Capture the cell that displays the provided text and extract its (x, y) central coordinate. 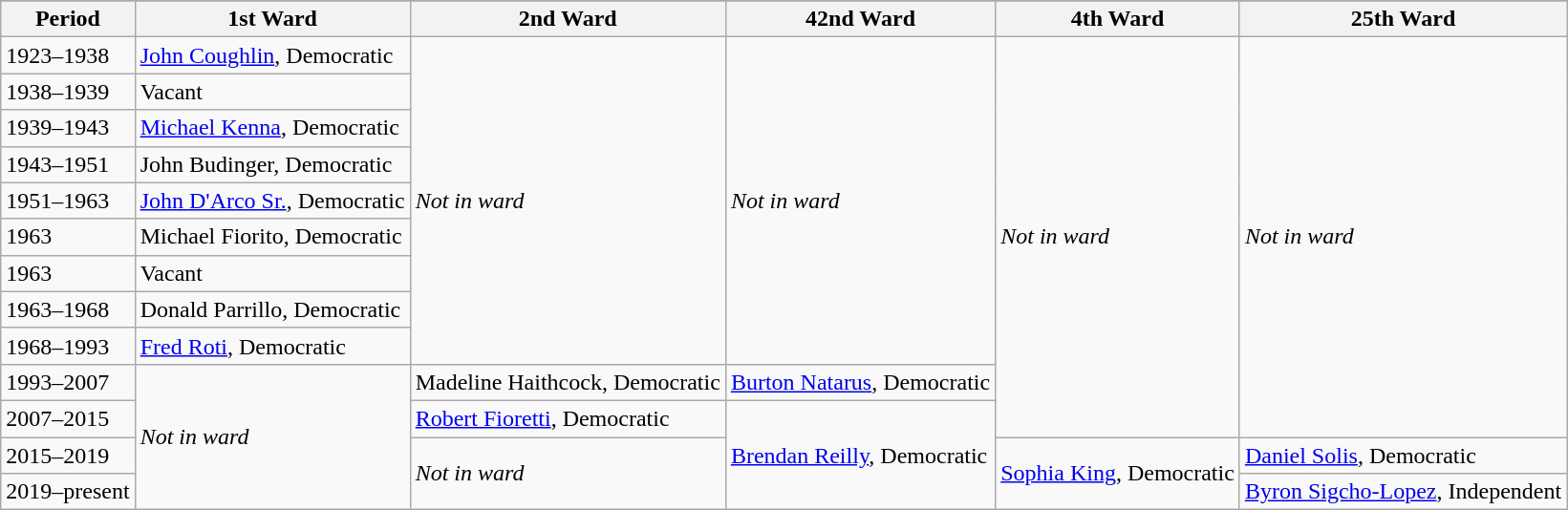
1993–2007 (68, 382)
42nd Ward (860, 19)
2015–2019 (68, 456)
Fred Roti, Democratic (272, 346)
1st Ward (272, 19)
1963–1968 (68, 309)
Period (68, 19)
Robert Fioretti, Democratic (568, 418)
Burton Natarus, Democratic (860, 382)
25th Ward (1403, 19)
John D'Arco Sr., Democratic (272, 201)
1923–1938 (68, 55)
John Budinger, Democratic (272, 164)
Brendan Reilly, Democratic (860, 455)
John Coughlin, Democratic (272, 55)
1968–1993 (68, 346)
Sophia King, Democratic (1118, 474)
2nd Ward (568, 19)
1938–1939 (68, 92)
2007–2015 (68, 418)
Michael Kenna, Democratic (272, 128)
1943–1951 (68, 164)
Daniel Solis, Democratic (1403, 456)
Michael Fiorito, Democratic (272, 237)
Madeline Haithcock, Democratic (568, 382)
1939–1943 (68, 128)
Donald Parrillo, Democratic (272, 309)
2019–present (68, 492)
4th Ward (1118, 19)
1951–1963 (68, 201)
Byron Sigcho-Lopez, Independent (1403, 492)
